Provide the [x, y] coordinate of the cell's center where the given text is located.  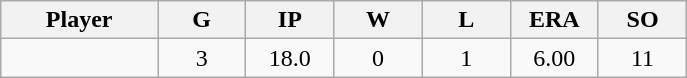
SO [642, 20]
1 [466, 58]
11 [642, 58]
W [378, 20]
3 [202, 58]
G [202, 20]
6.00 [554, 58]
ERA [554, 20]
L [466, 20]
0 [378, 58]
Player [80, 20]
IP [290, 20]
18.0 [290, 58]
